Detect which cell encompasses the target text, then output its [X, Y] center coordinate. 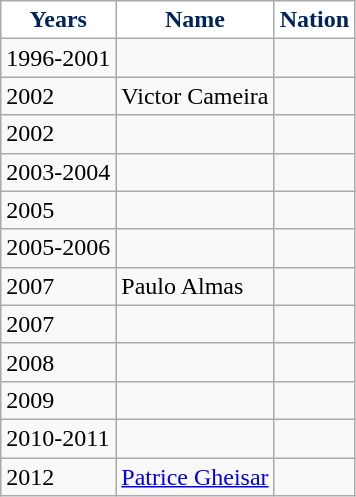
2012 [58, 477]
Paulo Almas [195, 286]
Nation [314, 20]
2005 [58, 210]
Patrice Gheisar [195, 477]
Years [58, 20]
2005-2006 [58, 248]
Name [195, 20]
2010-2011 [58, 438]
2003-2004 [58, 172]
Victor Cameira [195, 96]
2009 [58, 400]
1996-2001 [58, 58]
2008 [58, 362]
